Locate the cell with the specified text and output its [x, y] center coordinate. 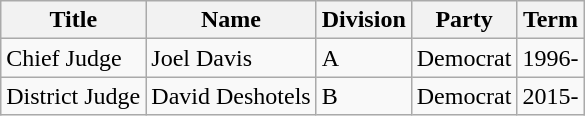
Party [464, 20]
David Deshotels [231, 96]
Name [231, 20]
Joel Davis [231, 58]
1996- [550, 58]
Division [364, 20]
District Judge [74, 96]
Term [550, 20]
B [364, 96]
A [364, 58]
2015- [550, 96]
Title [74, 20]
Chief Judge [74, 58]
